From the cell containing the given text, extract its center point as [X, Y] coordinate. 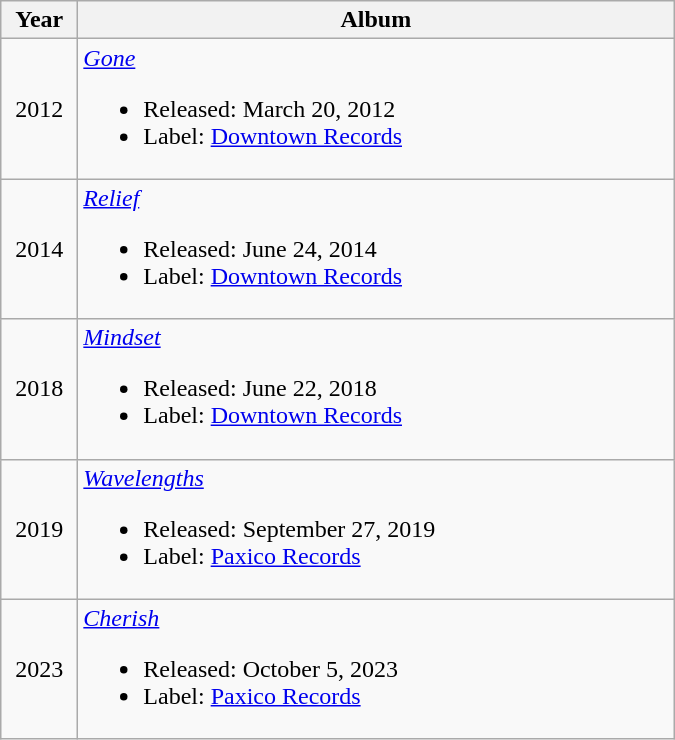
2023 [40, 669]
Year [40, 20]
2019 [40, 529]
2012 [40, 109]
Album [376, 20]
MindsetReleased: June 22, 2018Label: Downtown Records [376, 389]
WavelengthsReleased: September 27, 2019Label: Paxico Records [376, 529]
2018 [40, 389]
CherishReleased: October 5, 2023Label: Paxico Records [376, 669]
ReliefReleased: June 24, 2014Label: Downtown Records [376, 249]
2014 [40, 249]
GoneReleased: March 20, 2012Label: Downtown Records [376, 109]
